Identify which cell holds the provided text, then report its [x, y] central coordinate. 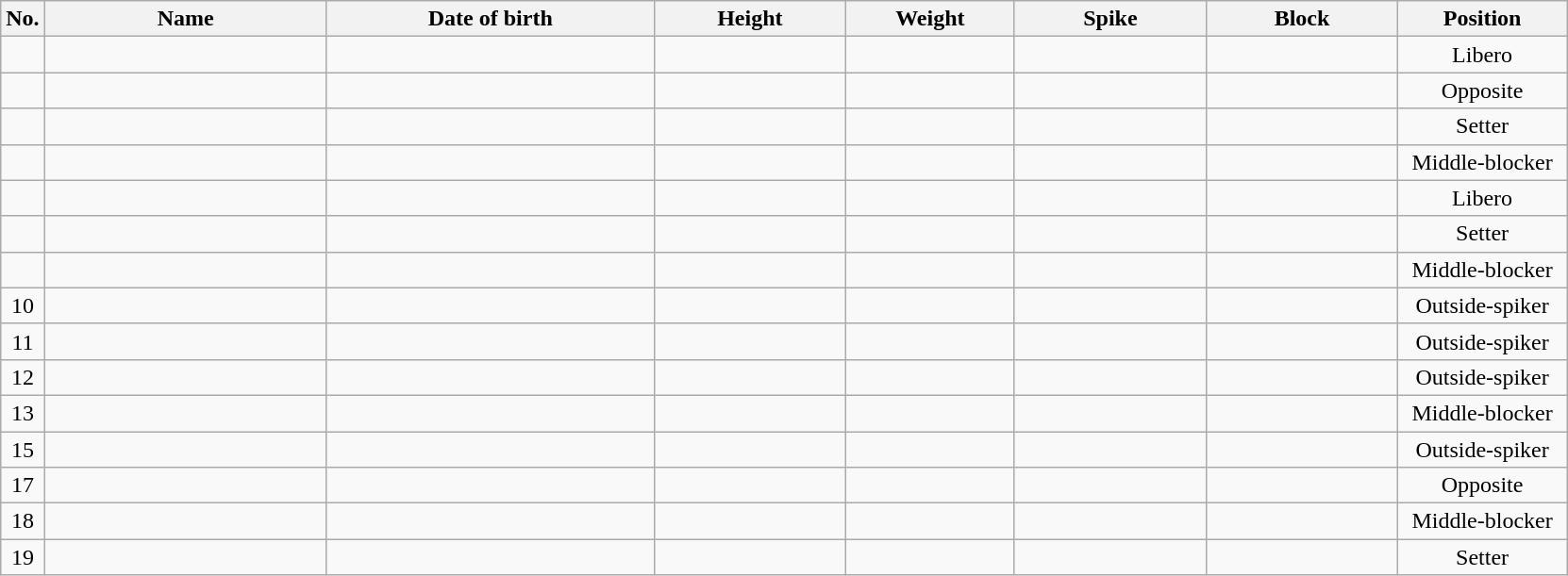
17 [23, 485]
19 [23, 557]
Name [185, 19]
15 [23, 450]
13 [23, 413]
Date of birth [491, 19]
Position [1483, 19]
18 [23, 521]
11 [23, 341]
No. [23, 19]
Block [1302, 19]
Height [749, 19]
12 [23, 377]
10 [23, 305]
Weight [930, 19]
Spike [1109, 19]
